Provide the (x, y) coordinate of the cell's center where the given text is located.  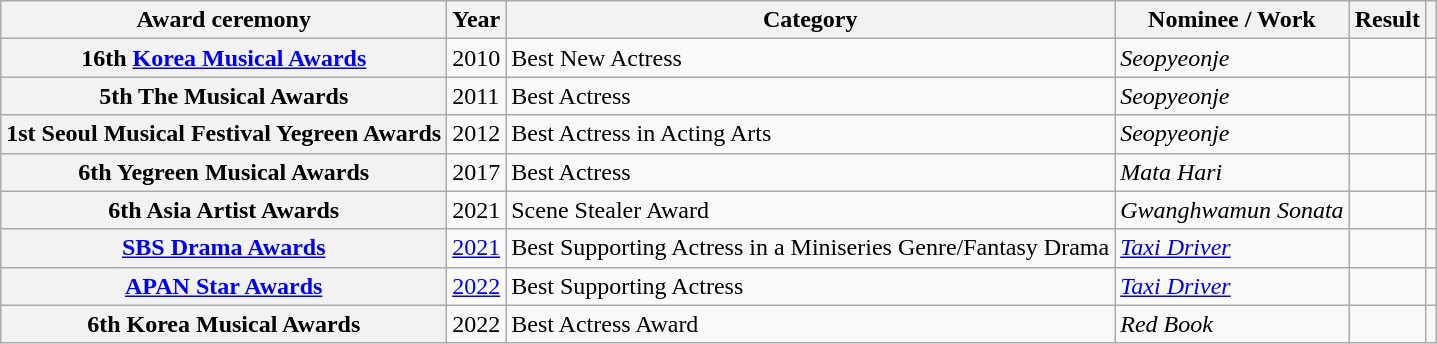
2012 (476, 134)
Category (810, 20)
Best New Actress (810, 58)
6th Korea Musical Awards (224, 324)
6th Yegreen Musical Awards (224, 172)
2010 (476, 58)
16th Korea Musical Awards (224, 58)
6th Asia Artist Awards (224, 210)
Nominee / Work (1232, 20)
Red Book (1232, 324)
APAN Star Awards (224, 286)
Best Actress Award (810, 324)
Award ceremony (224, 20)
Best Supporting Actress (810, 286)
1st Seoul Musical Festival Yegreen Awards (224, 134)
Best Supporting Actress in a Miniseries Genre/Fantasy Drama (810, 248)
Result (1387, 20)
5th The Musical Awards (224, 96)
2011 (476, 96)
2017 (476, 172)
Best Actress in Acting Arts (810, 134)
Mata Hari (1232, 172)
Scene Stealer Award (810, 210)
Gwanghwamun Sonata (1232, 210)
Year (476, 20)
SBS Drama Awards (224, 248)
